Scan for the cell matching the given text and deliver its (x, y) coordinate at center. 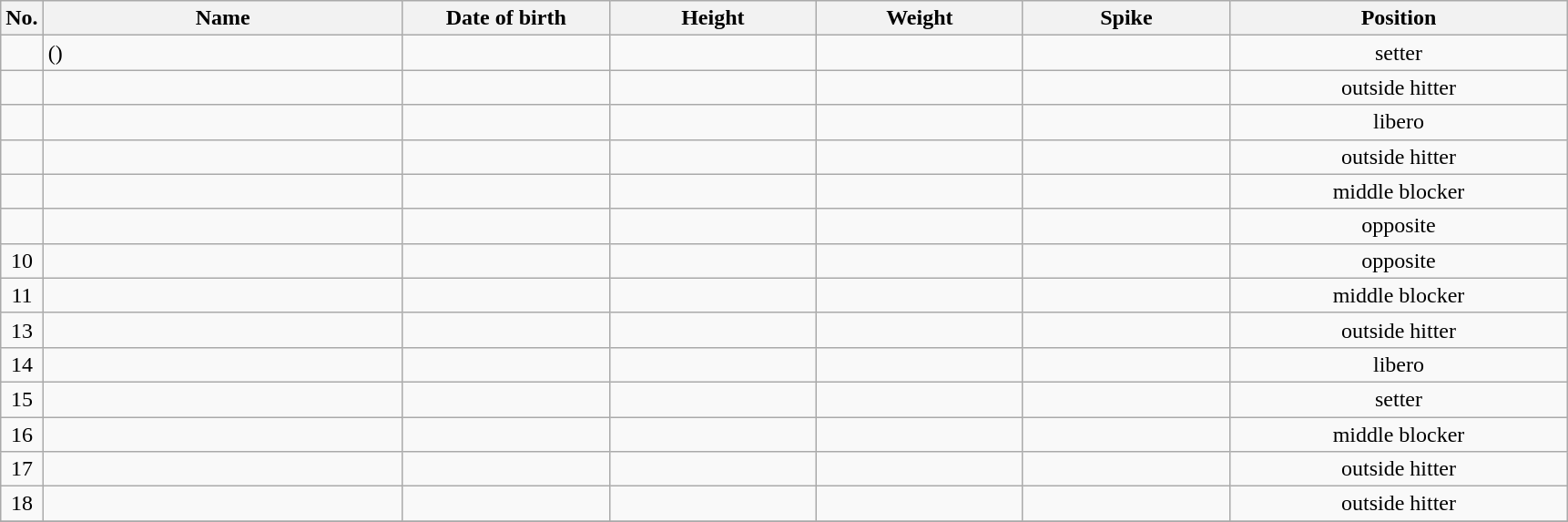
11 (22, 295)
18 (22, 504)
Date of birth (506, 18)
14 (22, 364)
Weight (920, 18)
16 (22, 435)
() (222, 53)
15 (22, 399)
10 (22, 261)
Name (222, 18)
No. (22, 18)
Position (1399, 18)
Spike (1125, 18)
17 (22, 469)
Height (712, 18)
13 (22, 330)
